Pinpoint the cell where the given text exists, returning its (x, y) midpoint coordinate. 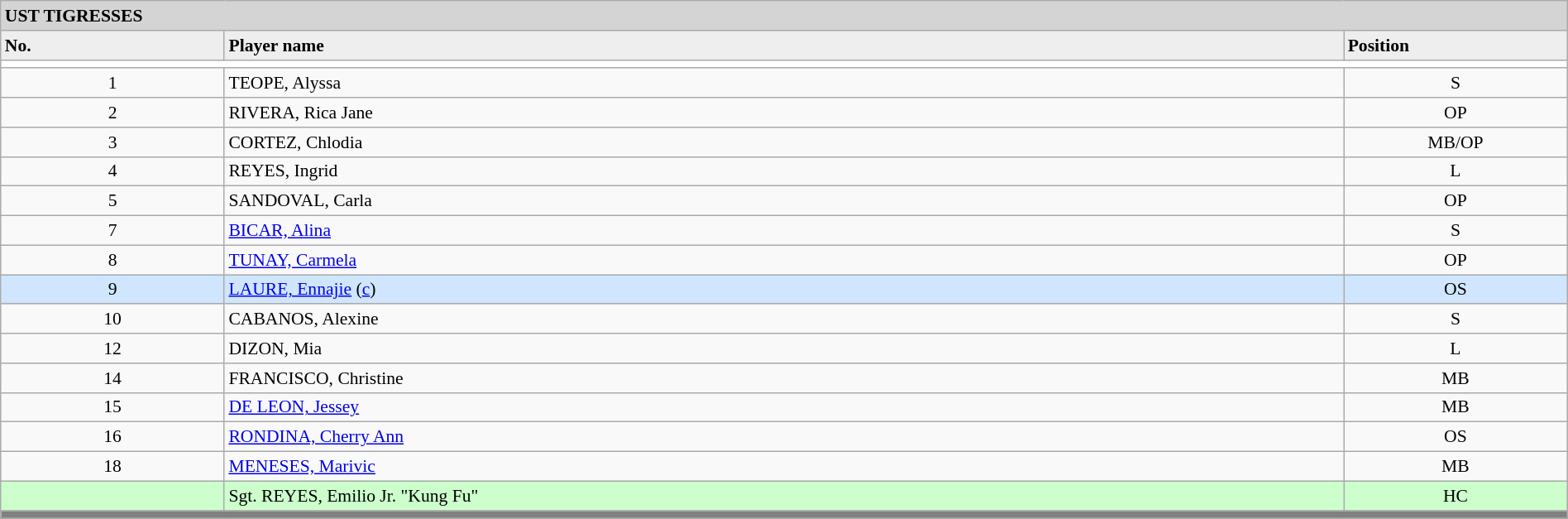
Position (1456, 46)
3 (112, 142)
16 (112, 437)
DIZON, Mia (784, 348)
CABANOS, Alexine (784, 320)
Player name (784, 46)
MENESES, Marivic (784, 467)
BICAR, Alina (784, 231)
FRANCISCO, Christine (784, 378)
UST TIGRESSES (784, 16)
MB/OP (1456, 142)
TUNAY, Carmela (784, 260)
HC (1456, 496)
TEOPE, Alyssa (784, 84)
18 (112, 467)
15 (112, 407)
2 (112, 113)
9 (112, 290)
No. (112, 46)
RONDINA, Cherry Ann (784, 437)
14 (112, 378)
REYES, Ingrid (784, 171)
RIVERA, Rica Jane (784, 113)
5 (112, 201)
DE LEON, Jessey (784, 407)
4 (112, 171)
Sgt. REYES, Emilio Jr. "Kung Fu" (784, 496)
SANDOVAL, Carla (784, 201)
8 (112, 260)
LAURE, Ennajie (c) (784, 290)
7 (112, 231)
1 (112, 84)
10 (112, 320)
CORTEZ, Chlodia (784, 142)
12 (112, 348)
